For the text-containing cell, return its midpoint in (X, Y) coordinate format. 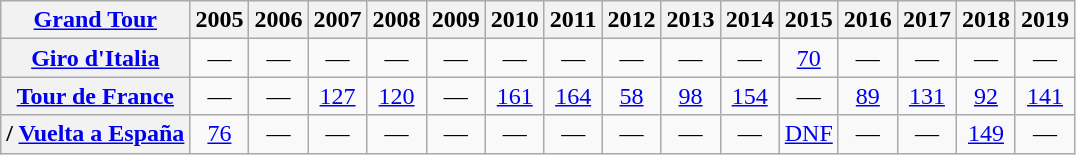
161 (514, 96)
Giro d'Italia (96, 58)
Tour de France (96, 96)
127 (338, 96)
154 (750, 96)
2006 (278, 20)
2018 (986, 20)
/ Vuelta a España (96, 134)
2009 (456, 20)
2008 (396, 20)
131 (926, 96)
2014 (750, 20)
2017 (926, 20)
76 (220, 134)
2007 (338, 20)
DNF (808, 134)
2013 (690, 20)
Grand Tour (96, 20)
98 (690, 96)
2005 (220, 20)
149 (986, 134)
70 (808, 58)
58 (632, 96)
164 (573, 96)
141 (1044, 96)
89 (868, 96)
2015 (808, 20)
2016 (868, 20)
120 (396, 96)
2019 (1044, 20)
2010 (514, 20)
92 (986, 96)
2011 (573, 20)
2012 (632, 20)
